Search for the cell housing the specified text and yield its (x, y) center coordinate. 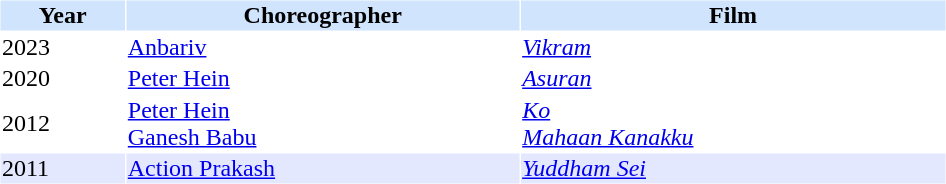
Anbariv (322, 47)
Action Prakash (322, 169)
Peter Hein (322, 79)
2020 (62, 79)
Peter HeinGanesh Babu (322, 124)
Vikram (734, 47)
Yuddham Sei (734, 169)
KoMahaan Kanakku (734, 124)
2012 (62, 124)
Choreographer (322, 15)
Year (62, 15)
Film (734, 15)
2023 (62, 47)
2011 (62, 169)
Asuran (734, 79)
